Return [x, y] of the center of cell containing provided text 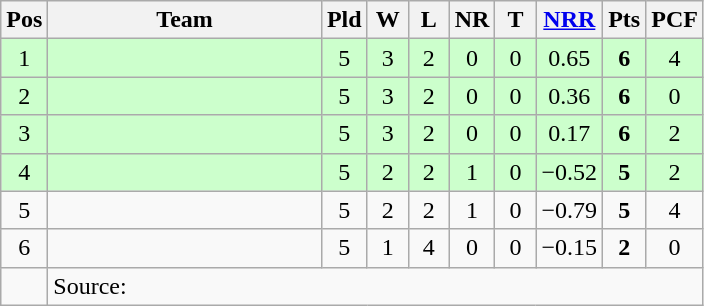
Pos [24, 20]
NRR [570, 20]
0.65 [570, 58]
Pld [344, 20]
−0.15 [570, 248]
L [428, 20]
Team [185, 20]
−0.52 [570, 172]
0.17 [570, 134]
Source: [376, 286]
0.36 [570, 96]
W [388, 20]
Pts [624, 20]
NR [472, 20]
−0.79 [570, 210]
PCF [675, 20]
T [516, 20]
